From the cell containing the given text, extract its center point as [x, y] coordinate. 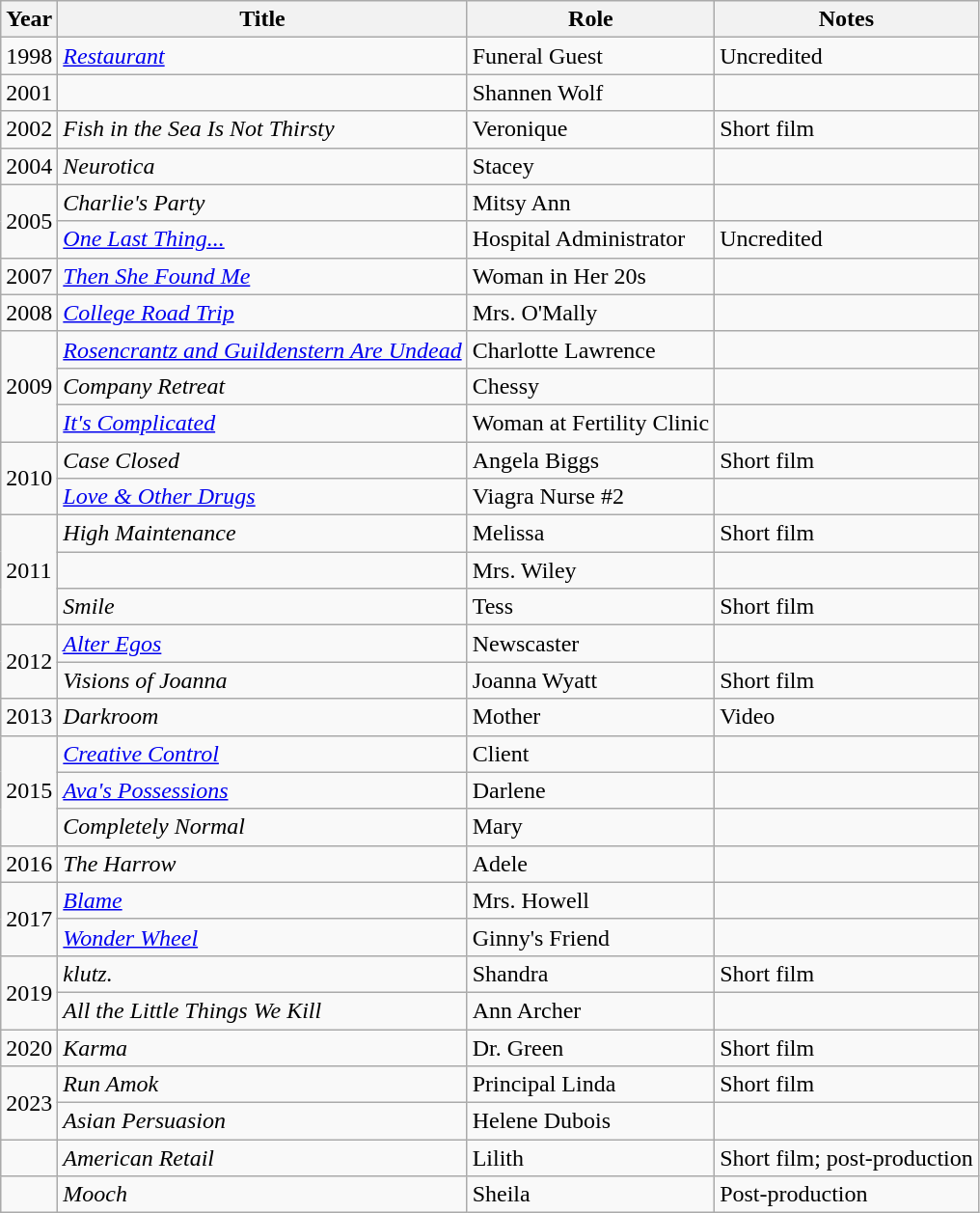
Ann Archer [590, 1010]
Tess [590, 607]
Mooch [262, 1195]
Woman in Her 20s [590, 276]
Darlene [590, 790]
Short film; post-production [847, 1158]
Viagra Nurse #2 [590, 497]
Charlie's Party [262, 203]
2008 [29, 313]
Restaurant [262, 56]
2019 [29, 992]
Neurotica [262, 166]
Run Amok [262, 1085]
Darkroom [262, 717]
Hospital Administrator [590, 239]
Smile [262, 607]
Mother [590, 717]
2017 [29, 919]
Notes [847, 19]
2007 [29, 276]
Company Retreat [262, 386]
Veronique [590, 129]
High Maintenance [262, 534]
Charlotte Lawrence [590, 349]
2020 [29, 1047]
2001 [29, 93]
The Harrow [262, 864]
Fish in the Sea Is Not Thirsty [262, 129]
All the Little Things We Kill [262, 1010]
Alter Egos [262, 644]
Mrs. O'Mally [590, 313]
Love & Other Drugs [262, 497]
Chessy [590, 386]
2011 [29, 570]
Asian Persuasion [262, 1121]
Role [590, 19]
Ginny's Friend [590, 937]
2009 [29, 386]
Shandra [590, 974]
Helene Dubois [590, 1121]
2010 [29, 479]
Year [29, 19]
Melissa [590, 534]
Sheila [590, 1195]
Mrs. Howell [590, 900]
Case Closed [262, 460]
2013 [29, 717]
2005 [29, 221]
Client [590, 754]
Post-production [847, 1195]
Completely Normal [262, 827]
Ava's Possessions [262, 790]
2023 [29, 1103]
Principal Linda [590, 1085]
Mary [590, 827]
klutz. [262, 974]
Wonder Wheel [262, 937]
Shannen Wolf [590, 93]
Woman at Fertility Clinic [590, 423]
Then She Found Me [262, 276]
Angela Biggs [590, 460]
Mrs. Wiley [590, 570]
Newscaster [590, 644]
Lilith [590, 1158]
Adele [590, 864]
Karma [262, 1047]
2004 [29, 166]
2016 [29, 864]
Title [262, 19]
1998 [29, 56]
Blame [262, 900]
2015 [29, 790]
College Road Trip [262, 313]
Visions of Joanna [262, 680]
Rosencrantz and Guildenstern Are Undead [262, 349]
American Retail [262, 1158]
Creative Control [262, 754]
Stacey [590, 166]
Mitsy Ann [590, 203]
2012 [29, 662]
Funeral Guest [590, 56]
It's Complicated [262, 423]
Video [847, 717]
Joanna Wyatt [590, 680]
One Last Thing... [262, 239]
Dr. Green [590, 1047]
2002 [29, 129]
